From the cell containing the given text, extract its center point as [x, y] coordinate. 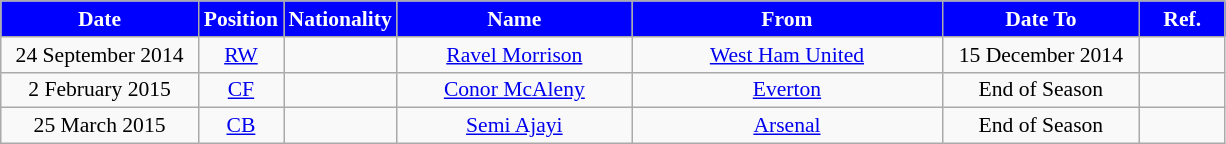
Conor McAleny [514, 90]
2 February 2015 [100, 90]
Semi Ajayi [514, 126]
24 September 2014 [100, 55]
CB [240, 126]
Nationality [340, 19]
Date To [1041, 19]
Arsenal [787, 126]
15 December 2014 [1041, 55]
Date [100, 19]
CF [240, 90]
Ref. [1182, 19]
Ravel Morrison [514, 55]
RW [240, 55]
Everton [787, 90]
West Ham United [787, 55]
Name [514, 19]
25 March 2015 [100, 126]
From [787, 19]
Position [240, 19]
